Pinpoint the cell where the given text exists, returning its [X, Y] midpoint coordinate. 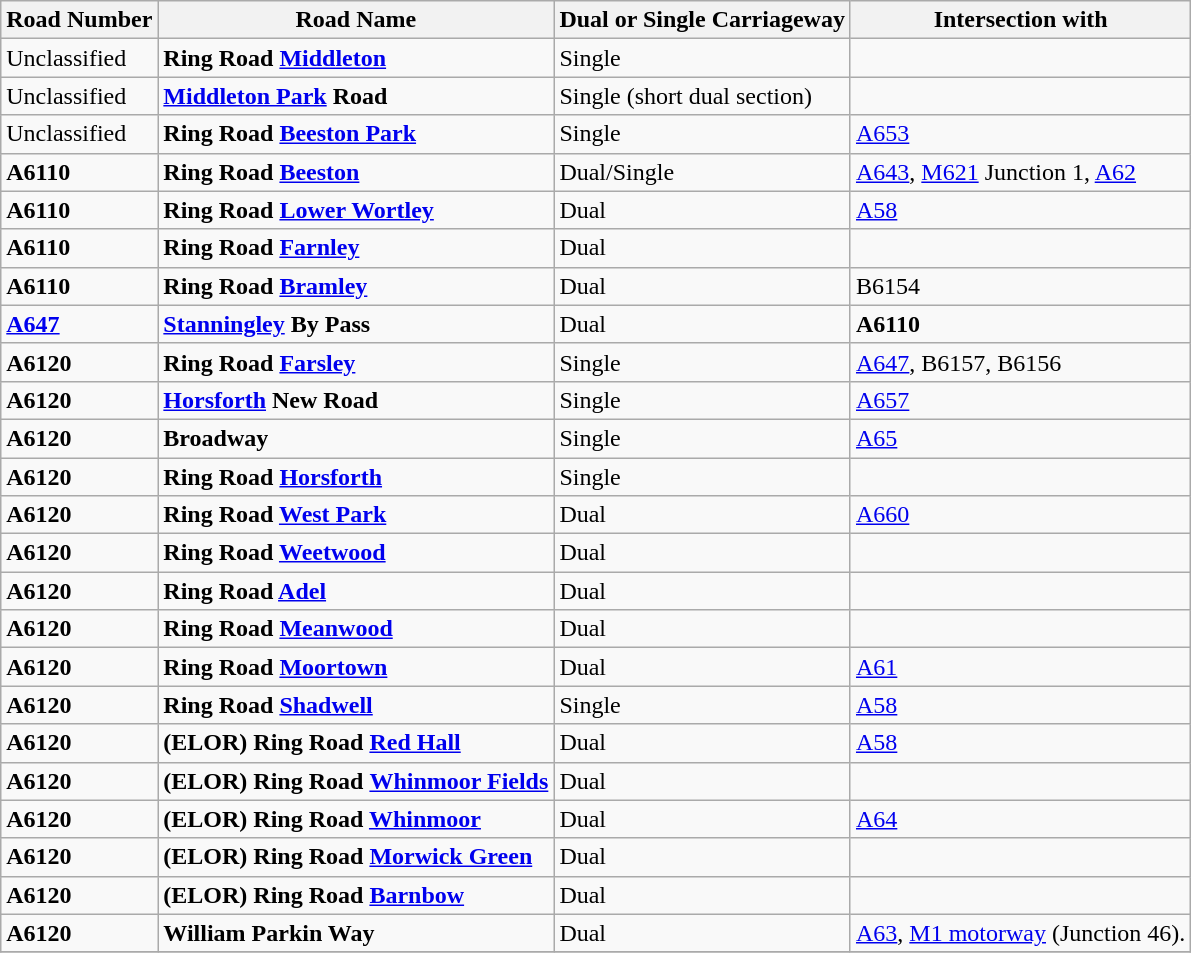
A647, B6157, B6156 [1020, 362]
Middleton Park Road [356, 96]
Ring Road Horsforth [356, 477]
Stanningley By Pass [356, 324]
Ring Road Farsley [356, 362]
Road Name [356, 20]
Road Number [80, 20]
Dual/Single [702, 172]
Ring Road Moortown [356, 667]
Ring Road Lower Wortley [356, 210]
Ring Road Shadwell [356, 705]
A64 [1020, 819]
Ring Road Middleton [356, 58]
William Parkin Way [356, 933]
B6154 [1020, 286]
(ELOR) Ring Road Whinmoor Fields [356, 781]
Dual or Single Carriageway [702, 20]
A653 [1020, 134]
(ELOR) Ring Road Barnbow [356, 895]
Ring Road Meanwood [356, 629]
Horsforth New Road [356, 400]
Single (short dual section) [702, 96]
A61 [1020, 667]
A65 [1020, 438]
Ring Road Adel [356, 591]
(ELOR) Ring Road Whinmoor [356, 819]
Ring Road Beeston Park [356, 134]
(ELOR) Ring Road Red Hall [356, 743]
Ring Road Bramley [356, 286]
A63, M1 motorway (Junction 46). [1020, 933]
Ring Road Farnley [356, 248]
A643, M621 Junction 1, A62 [1020, 172]
A657 [1020, 400]
(ELOR) Ring Road Morwick Green [356, 857]
Intersection with [1020, 20]
A660 [1020, 515]
Broadway [356, 438]
A647 [80, 324]
Ring Road Beeston [356, 172]
Ring Road West Park [356, 515]
Ring Road Weetwood [356, 553]
